Provide the [x, y] coordinate of the cell's center where the given text is located.  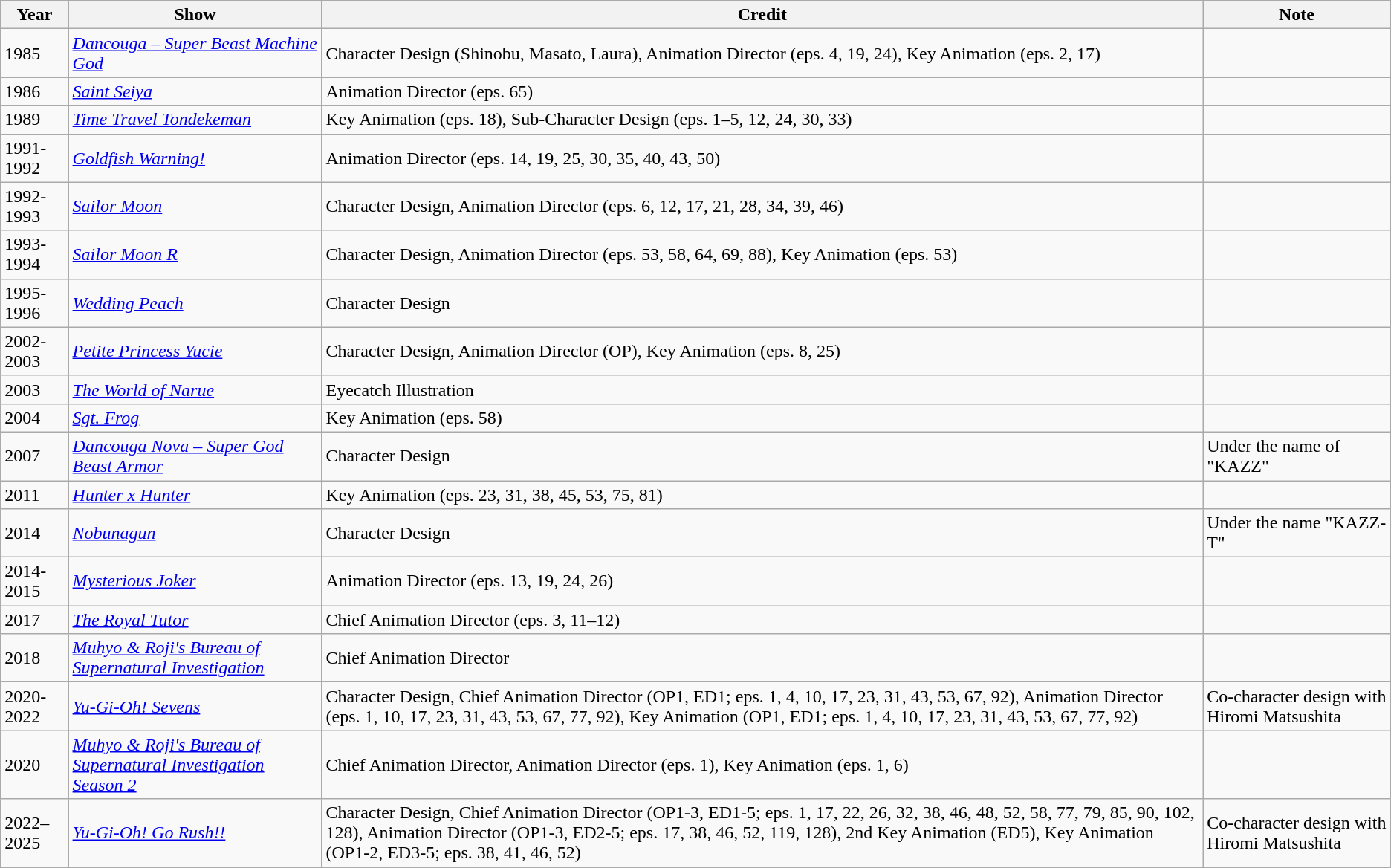
1991-1992 [34, 158]
Wedding Peach [195, 303]
Mysterious Joker [195, 581]
Time Travel Tondekeman [195, 120]
2020-2022 [34, 706]
Yu-Gi-Oh! Go Rush!! [195, 833]
2011 [34, 494]
Goldfish Warning! [195, 158]
Chief Animation Director, Animation Director (eps. 1), Key Animation (eps. 1, 6) [762, 765]
Animation Director (eps. 65) [762, 91]
Character Design, Animation Director (OP), Key Animation (eps. 8, 25) [762, 351]
1995-1996 [34, 303]
2018 [34, 658]
Muhyo & Roji's Bureau of Supernatural Investigation Season 2 [195, 765]
Sailor Moon [195, 207]
2002-2003 [34, 351]
Animation Director (eps. 13, 19, 24, 26) [762, 581]
Show [195, 15]
1985 [34, 54]
Dancouga – Super Beast Machine God [195, 54]
Credit [762, 15]
Hunter x Hunter [195, 494]
Chief Animation Director [762, 658]
1992-1993 [34, 207]
2004 [34, 418]
Petite Princess Yucie [195, 351]
Eyecatch Illustration [762, 389]
Nobunagun [195, 534]
2014 [34, 534]
Sailor Moon R [195, 254]
Dancouga Nova – Super God Beast Armor [195, 456]
Animation Director (eps. 14, 19, 25, 30, 35, 40, 43, 50) [762, 158]
2017 [34, 620]
Under the name "KAZZ-T" [1297, 534]
Chief Animation Director (eps. 3, 11–12) [762, 620]
1989 [34, 120]
2007 [34, 456]
Year [34, 15]
2022–2025 [34, 833]
Sgt. Frog [195, 418]
1986 [34, 91]
2020 [34, 765]
2014-2015 [34, 581]
Yu-Gi-Oh! Sevens [195, 706]
Saint Seiya [195, 91]
Character Design (Shinobu, Masato, Laura), Animation Director (eps. 4, 19, 24), Key Animation (eps. 2, 17) [762, 54]
Key Animation (eps. 58) [762, 418]
1993-1994 [34, 254]
Key Animation (eps. 18), Sub-Character Design (eps. 1–5, 12, 24, 30, 33) [762, 120]
Character Design, Animation Director (eps. 53, 58, 64, 69, 88), Key Animation (eps. 53) [762, 254]
The Royal Tutor [195, 620]
Key Animation (eps. 23, 31, 38, 45, 53, 75, 81) [762, 494]
Muhyo & Roji's Bureau of Supernatural Investigation [195, 658]
Under the name of "KAZZ" [1297, 456]
Character Design, Animation Director (eps. 6, 12, 17, 21, 28, 34, 39, 46) [762, 207]
The World of Narue [195, 389]
2003 [34, 389]
Note [1297, 15]
